Identify which cell holds the provided text, then report its [X, Y] central coordinate. 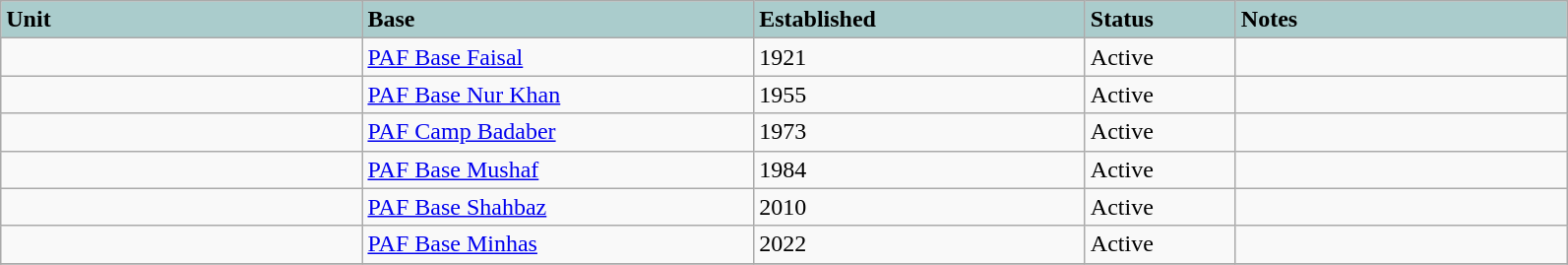
1973 [919, 132]
PAF Base Minhas [558, 244]
2022 [919, 244]
PAF Base Faisal [558, 57]
Established [919, 20]
PAF Base Nur Khan [558, 95]
1921 [919, 57]
Base [558, 20]
1955 [919, 95]
Notes [1402, 20]
1984 [919, 169]
PAF Base Mushaf [558, 169]
Status [1160, 20]
PAF Base Shahbaz [558, 207]
PAF Camp Badaber [558, 132]
2010 [919, 207]
Unit [181, 20]
